Pinpoint the cell where the given text exists, returning its [x, y] midpoint coordinate. 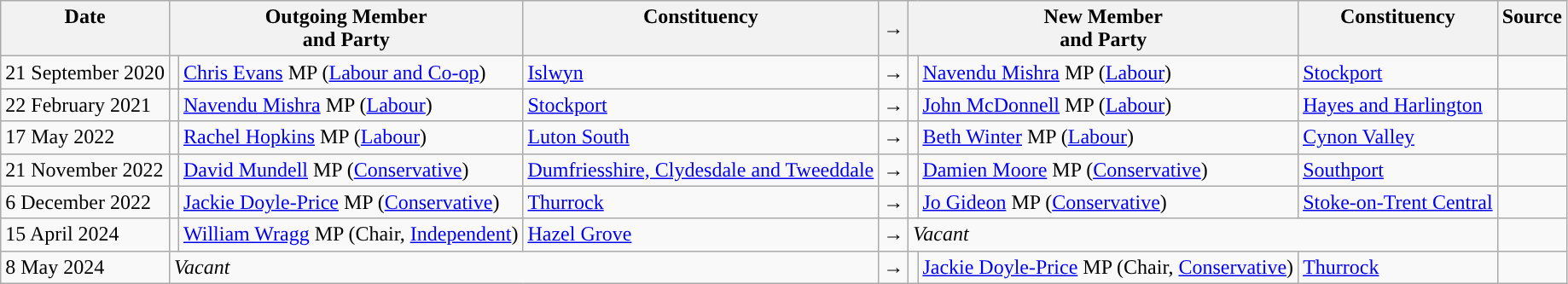
17 May 2022 [85, 137]
Southport [1397, 170]
Cynon Valley [1397, 137]
Chris Evans MP (Labour and Co-op) [351, 72]
Outgoing Memberand Party [346, 29]
Jackie Doyle-Price MP (Chair, Conservative) [1108, 267]
John McDonnell MP (Labour) [1108, 105]
Rachel Hopkins MP (Labour) [351, 137]
Islwyn [701, 72]
Dumfriesshire, Clydesdale and Tweeddale [701, 170]
Source [1532, 29]
15 April 2024 [85, 235]
21 November 2022 [85, 170]
8 May 2024 [85, 267]
Beth Winter MP (Labour) [1108, 137]
Luton South [701, 137]
New Memberand Party [1104, 29]
Jo Gideon MP (Conservative) [1108, 202]
Jackie Doyle-Price MP (Conservative) [351, 202]
Date [85, 29]
Damien Moore MP (Conservative) [1108, 170]
David Mundell MP (Conservative) [351, 170]
Hayes and Harlington [1397, 105]
21 September 2020 [85, 72]
William Wragg MP (Chair, Independent) [351, 235]
22 February 2021 [85, 105]
6 December 2022 [85, 202]
Hazel Grove [701, 235]
Stoke-on-Trent Central [1397, 202]
